Scan for the cell matching the given text and deliver its (X, Y) coordinate at center. 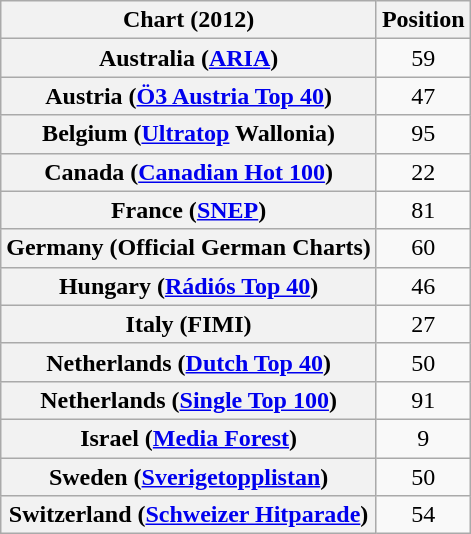
9 (423, 438)
Canada (Canadian Hot 100) (189, 172)
Germany (Official German Charts) (189, 248)
59 (423, 58)
60 (423, 248)
54 (423, 515)
Australia (ARIA) (189, 58)
95 (423, 134)
81 (423, 210)
Belgium (Ultratop Wallonia) (189, 134)
Chart (2012) (189, 20)
Position (423, 20)
Sweden (Sverigetopplistan) (189, 477)
Israel (Media Forest) (189, 438)
27 (423, 324)
Netherlands (Single Top 100) (189, 400)
Switzerland (Schweizer Hitparade) (189, 515)
47 (423, 96)
France (SNEP) (189, 210)
46 (423, 286)
Italy (FIMI) (189, 324)
22 (423, 172)
Netherlands (Dutch Top 40) (189, 362)
Austria (Ö3 Austria Top 40) (189, 96)
Hungary (Rádiós Top 40) (189, 286)
91 (423, 400)
